Scan for the cell matching the given text and deliver its (x, y) coordinate at center. 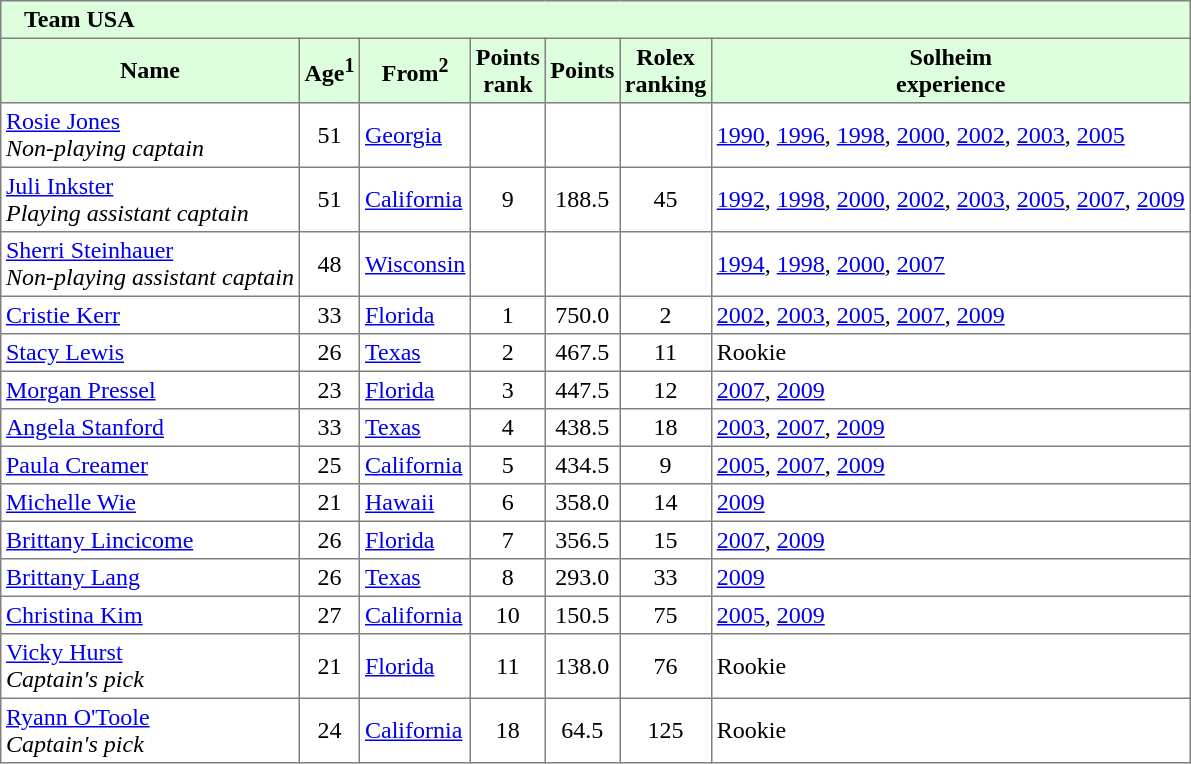
4 (508, 428)
467.5 (582, 353)
Juli InksterPlaying assistant captain (150, 199)
Name (150, 70)
1994, 1998, 2000, 2007 (950, 264)
356.5 (582, 540)
2005, 2009 (950, 615)
6 (508, 503)
Solheimexperience (950, 70)
76 (666, 666)
15 (666, 540)
Michelle Wie (150, 503)
48 (329, 264)
Morgan Pressel (150, 390)
Hawaii (416, 503)
From2 (416, 70)
Wisconsin (416, 264)
125 (666, 730)
Brittany Lang (150, 578)
Georgia (416, 135)
75 (666, 615)
Brittany Lincicome (150, 540)
24 (329, 730)
150.5 (582, 615)
2003, 2007, 2009 (950, 428)
Cristie Kerr (150, 315)
10 (508, 615)
23 (329, 390)
Angela Stanford (150, 428)
293.0 (582, 578)
2002, 2003, 2005, 2007, 2009 (950, 315)
Pointsrank (508, 70)
Points (582, 70)
750.0 (582, 315)
Rosie JonesNon-playing captain (150, 135)
Age1 (329, 70)
438.5 (582, 428)
Vicky HurstCaptain's pick (150, 666)
Ryann O'TooleCaptain's pick (150, 730)
358.0 (582, 503)
27 (329, 615)
25 (329, 465)
Team USA (596, 20)
1 (508, 315)
3 (508, 390)
Stacy Lewis (150, 353)
14 (666, 503)
Paula Creamer (150, 465)
Sherri SteinhauerNon-playing assistant captain (150, 264)
12 (666, 390)
434.5 (582, 465)
7 (508, 540)
8 (508, 578)
64.5 (582, 730)
Christina Kim (150, 615)
1990, 1996, 1998, 2000, 2002, 2003, 2005 (950, 135)
45 (666, 199)
5 (508, 465)
447.5 (582, 390)
Rolexranking (666, 70)
1992, 1998, 2000, 2002, 2003, 2005, 2007, 2009 (950, 199)
188.5 (582, 199)
2005, 2007, 2009 (950, 465)
138.0 (582, 666)
